Output the (X, Y) coordinate of the center of the cell containing the given text.  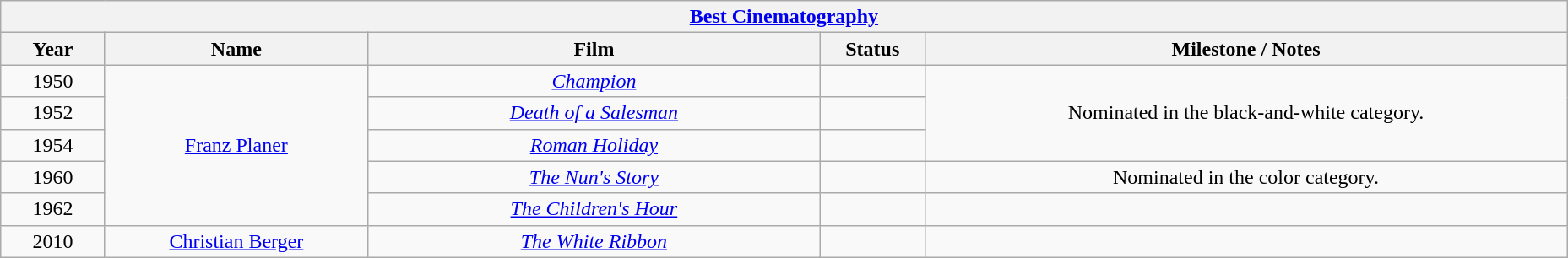
Year (53, 49)
The Nun's Story (594, 177)
Nominated in the color category. (1246, 177)
Milestone / Notes (1246, 49)
Nominated in the black-and-white category. (1246, 113)
Franz Planer (236, 145)
Death of a Salesman (594, 113)
The Children's Hour (594, 209)
The White Ribbon (594, 241)
2010 (53, 241)
1954 (53, 145)
Status (872, 49)
Film (594, 49)
Champion (594, 81)
Best Cinematography (784, 17)
1962 (53, 209)
1952 (53, 113)
Christian Berger (236, 241)
1960 (53, 177)
1950 (53, 81)
Name (236, 49)
Roman Holiday (594, 145)
